Scan for the cell matching the given text and deliver its (x, y) coordinate at center. 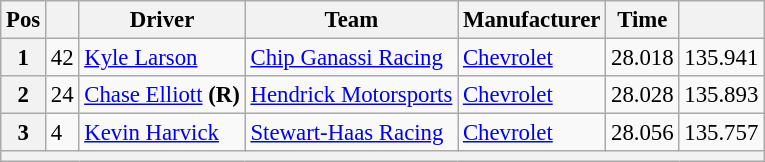
1 (24, 58)
Chase Elliott (R) (162, 95)
Stewart-Haas Racing (351, 133)
28.018 (642, 58)
Pos (24, 20)
28.056 (642, 133)
Chip Ganassi Racing (351, 58)
135.941 (722, 58)
Driver (162, 20)
28.028 (642, 95)
Manufacturer (532, 20)
135.893 (722, 95)
Kyle Larson (162, 58)
4 (62, 133)
Kevin Harvick (162, 133)
3 (24, 133)
135.757 (722, 133)
24 (62, 95)
42 (62, 58)
Hendrick Motorsports (351, 95)
Team (351, 20)
2 (24, 95)
Time (642, 20)
